Scan for the cell matching the given text and deliver its [x, y] coordinate at center. 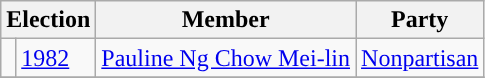
1982 [56, 58]
Party [420, 20]
Election [48, 20]
Member [226, 20]
Pauline Ng Chow Mei-lin [226, 58]
Nonpartisan [420, 58]
